Scan for the cell matching the given text and deliver its (x, y) coordinate at center. 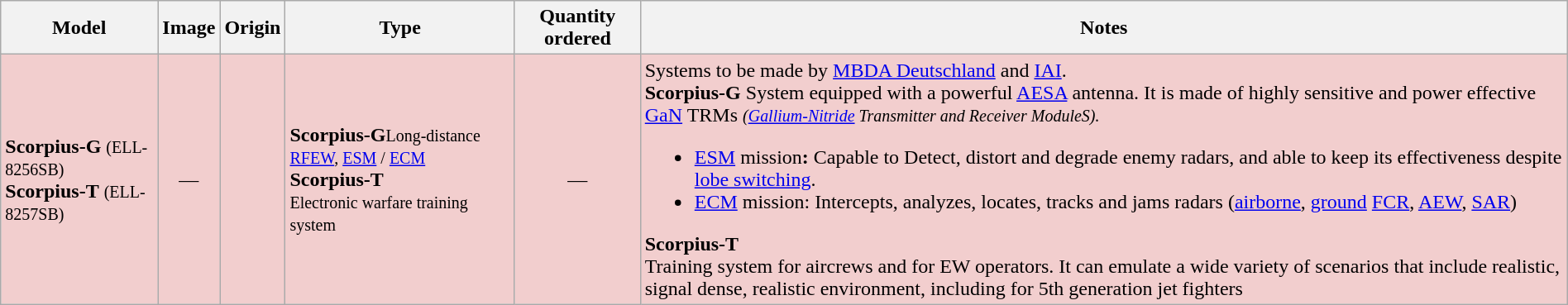
Image (189, 28)
Scorpius-G (ELL-8256SB)Scorpius-T (ELL-8257SB) (79, 179)
Scorpius-GLong-distance RFEW, ESM / ECMScorpius-TElectronic warfare training system (400, 179)
Notes (1103, 28)
Type (400, 28)
Model (79, 28)
Quantity ordered (577, 28)
Origin (253, 28)
